Return the (X, Y) coordinate for the center point of the cell that contains the specified text.  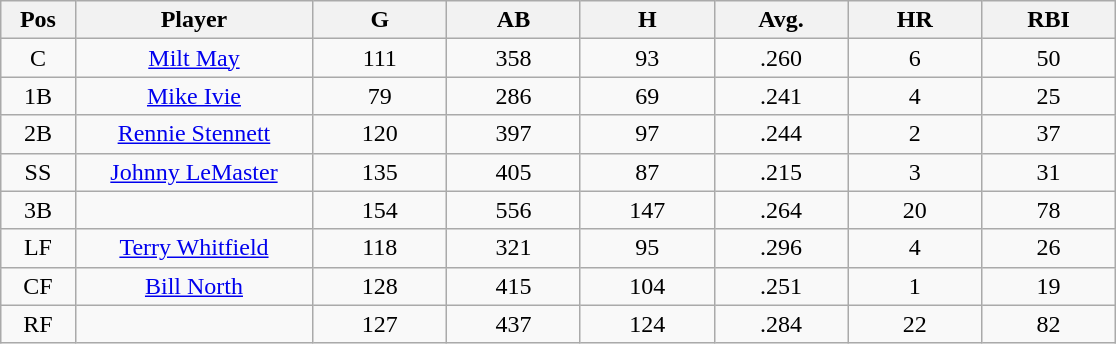
50 (1049, 58)
124 (647, 324)
CF (38, 286)
135 (380, 172)
Terry Whitfield (194, 248)
31 (1049, 172)
37 (1049, 134)
AB (514, 20)
405 (514, 172)
127 (380, 324)
397 (514, 134)
286 (514, 96)
RF (38, 324)
556 (514, 210)
82 (1049, 324)
20 (915, 210)
Johnny LeMaster (194, 172)
321 (514, 248)
Rennie Stennett (194, 134)
Milt May (194, 58)
26 (1049, 248)
3 (915, 172)
LF (38, 248)
6 (915, 58)
2 (915, 134)
97 (647, 134)
79 (380, 96)
Avg. (781, 20)
.244 (781, 134)
118 (380, 248)
25 (1049, 96)
1 (915, 286)
3B (38, 210)
358 (514, 58)
93 (647, 58)
Pos (38, 20)
G (380, 20)
147 (647, 210)
22 (915, 324)
111 (380, 58)
.284 (781, 324)
19 (1049, 286)
HR (915, 20)
.264 (781, 210)
95 (647, 248)
120 (380, 134)
69 (647, 96)
Mike Ivie (194, 96)
SS (38, 172)
2B (38, 134)
H (647, 20)
415 (514, 286)
104 (647, 286)
78 (1049, 210)
.241 (781, 96)
.251 (781, 286)
87 (647, 172)
Player (194, 20)
128 (380, 286)
.215 (781, 172)
1B (38, 96)
154 (380, 210)
.260 (781, 58)
C (38, 58)
.296 (781, 248)
437 (514, 324)
Bill North (194, 286)
RBI (1049, 20)
